Detect which cell encompasses the target text, then output its (x, y) center coordinate. 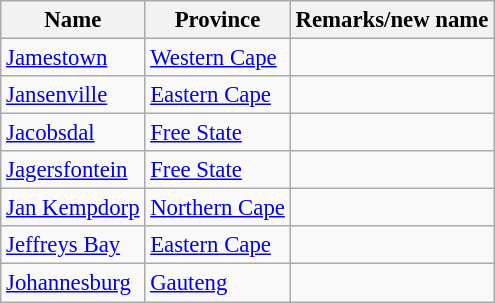
Province (218, 20)
Jan Kempdorp (73, 208)
Jeffreys Bay (73, 245)
Northern Cape (218, 208)
Jansenville (73, 95)
Jamestown (73, 58)
Western Cape (218, 58)
Name (73, 20)
Gauteng (218, 283)
Johannesburg (73, 283)
Remarks/new name (392, 20)
Jagersfontein (73, 170)
Jacobsdal (73, 133)
